Identify which cell holds the provided text, then report its [x, y] central coordinate. 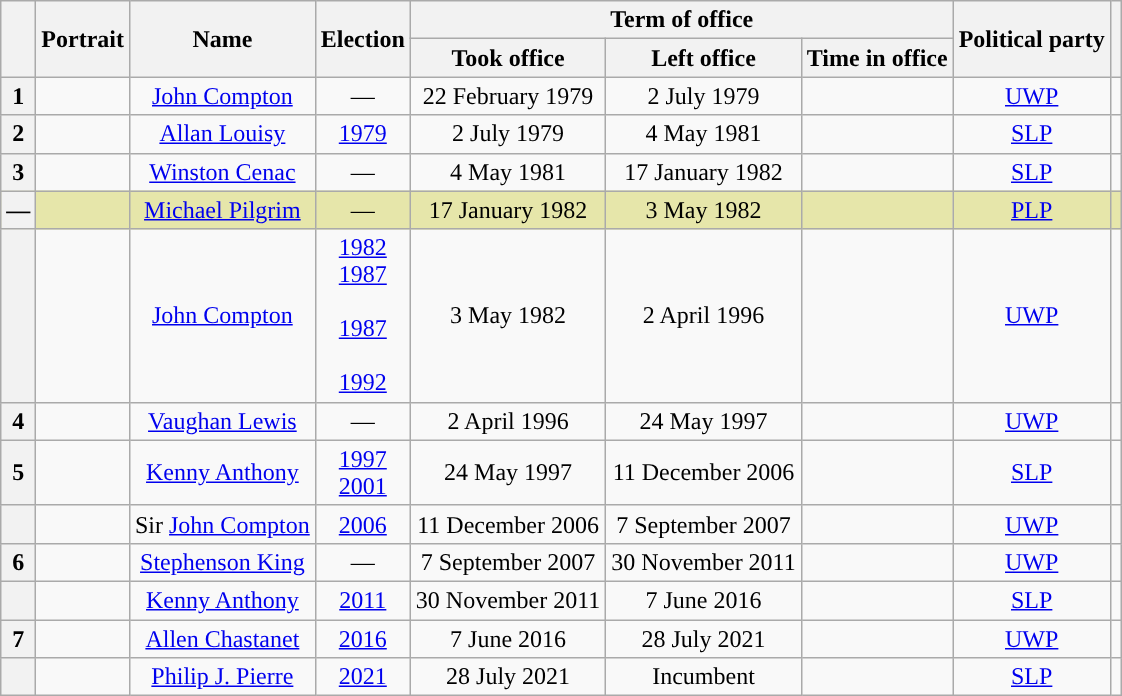
Winston Cenac [222, 172]
Election [362, 39]
3 [18, 172]
22 February 1979 [508, 96]
Stephenson King [222, 562]
7 [18, 639]
2021 [362, 677]
Sir John Compton [222, 524]
Took office [508, 58]
5 [18, 472]
6 [18, 562]
19972001 [362, 472]
1979 [362, 134]
2016 [362, 639]
Portrait [83, 39]
2006 [362, 524]
Political party [1032, 39]
Vaughan Lewis [222, 421]
1982198719871992 [362, 316]
Time in office [877, 58]
Michael Pilgrim [222, 210]
Allen Chastanet [222, 639]
Incumbent [704, 677]
Term of office [682, 20]
Left office [704, 58]
Philip J. Pierre [222, 677]
4 [18, 421]
Allan Louisy [222, 134]
2011 [362, 600]
2 [18, 134]
PLP [1032, 210]
Name [222, 39]
1 [18, 96]
